Determine the (x, y) coordinate at the center of the cell enclosing the given text.  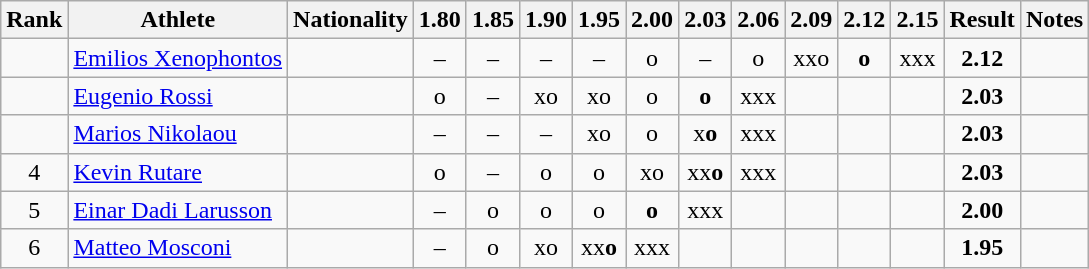
Kevin Rutare (178, 172)
Marios Nikolaou (178, 134)
1.85 (492, 20)
Rank (34, 20)
Result (982, 20)
Notes (1054, 20)
Einar Dadi Larusson (178, 210)
5 (34, 210)
Nationality (351, 20)
1.80 (440, 20)
2.15 (918, 20)
Athlete (178, 20)
Eugenio Rossi (178, 96)
2.06 (758, 20)
6 (34, 248)
Emilios Xenophontos (178, 58)
2.09 (812, 20)
Matteo Mosconi (178, 248)
4 (34, 172)
1.90 (546, 20)
